Locate the cell with the specified text and output its [X, Y] center coordinate. 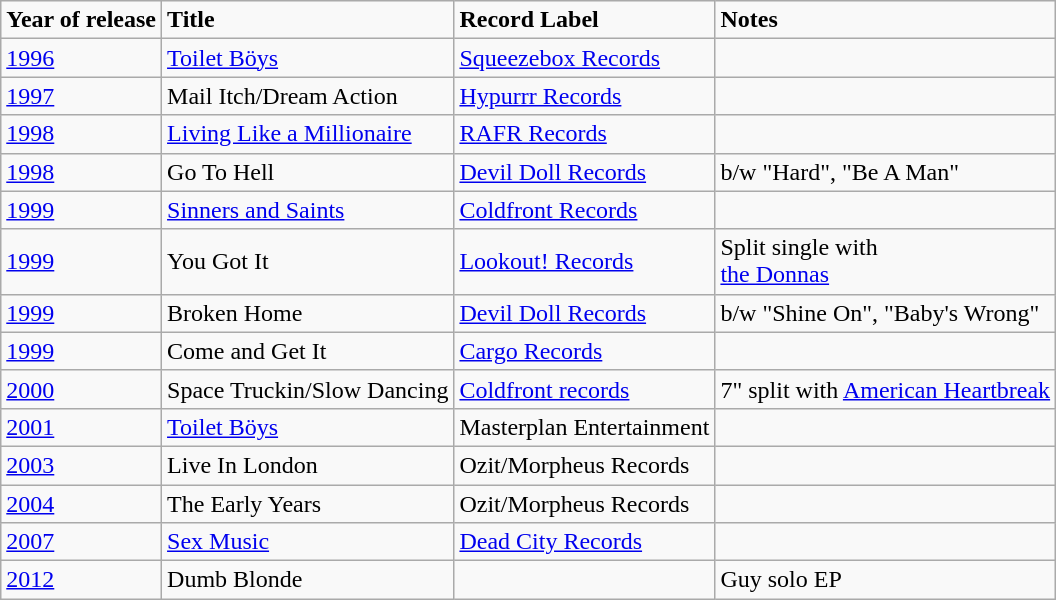
Broken Home [308, 313]
1996 [82, 58]
Sex Music [308, 542]
Mail Itch/Dream Action [308, 96]
1997 [82, 96]
Masterplan Entertainment [584, 427]
Space Truckin/Slow Dancing [308, 389]
Notes [886, 20]
The Early Years [308, 503]
Cargo Records [584, 351]
2012 [82, 580]
b/w "Shine On", "Baby's Wrong" [886, 313]
Come and Get It [308, 351]
Record Label [584, 20]
RAFR Records [584, 134]
2003 [82, 465]
Title [308, 20]
Guy solo EP [886, 580]
2007 [82, 542]
Lookout! Records [584, 262]
Coldfront records [584, 389]
Dumb Blonde [308, 580]
You Got It [308, 262]
b/w "Hard", "Be A Man" [886, 172]
Coldfront Records [584, 210]
Hypurrr Records [584, 96]
Living Like a Millionaire [308, 134]
2000 [82, 389]
Split single withthe Donnas [886, 262]
Live In London [308, 465]
2004 [82, 503]
Dead City Records [584, 542]
2001 [82, 427]
7" split with American Heartbreak [886, 389]
Year of release [82, 20]
Sinners and Saints [308, 210]
Squeezebox Records [584, 58]
Go To Hell [308, 172]
